Provide the [x, y] coordinate of the cell's center where the given text is located.  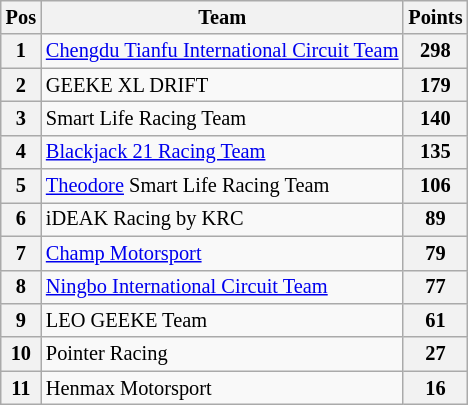
Ningbo International Circuit Team [222, 287]
89 [435, 219]
iDEAK Racing by KRC [222, 219]
298 [435, 51]
3 [21, 118]
Team [222, 17]
Chengdu Tianfu International Circuit Team [222, 51]
Points [435, 17]
10 [21, 354]
11 [21, 388]
Blackjack 21 Racing Team [222, 152]
Theodore Smart Life Racing Team [222, 186]
4 [21, 152]
Pos [21, 17]
16 [435, 388]
Champ Motorsport [222, 253]
179 [435, 85]
6 [21, 219]
Henmax Motorsport [222, 388]
9 [21, 320]
1 [21, 51]
79 [435, 253]
2 [21, 85]
135 [435, 152]
61 [435, 320]
27 [435, 354]
7 [21, 253]
Smart Life Racing Team [222, 118]
77 [435, 287]
LEO GEEKE Team [222, 320]
5 [21, 186]
8 [21, 287]
GEEKE XL DRIFT [222, 85]
Pointer Racing [222, 354]
140 [435, 118]
106 [435, 186]
